Output the (x, y) coordinate of the center of the cell containing the given text.  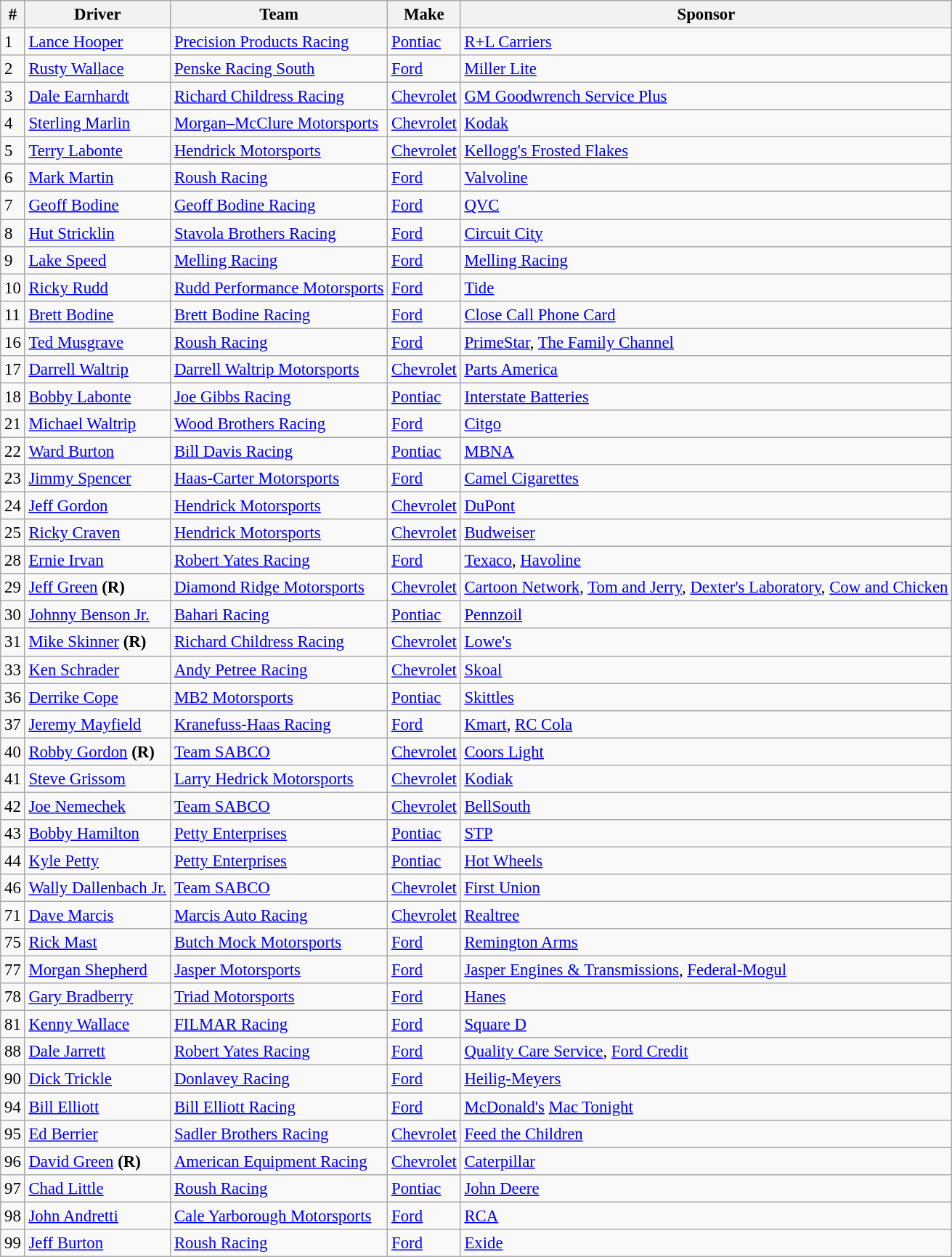
4 (13, 123)
36 (13, 697)
Camel Cigarettes (706, 479)
37 (13, 724)
Feed the Children (706, 1134)
97 (13, 1188)
Jeff Burton (97, 1243)
Dale Earnhardt (97, 97)
81 (13, 1025)
21 (13, 424)
Kenny Wallace (97, 1025)
Jasper Motorsports (279, 970)
Caterpillar (706, 1161)
Sponsor (706, 15)
Quality Care Service, Ford Credit (706, 1052)
6 (13, 178)
28 (13, 561)
Darrell Waltrip (97, 370)
Interstate Batteries (706, 396)
Kodak (706, 123)
Parts America (706, 370)
Kellogg's Frosted Flakes (706, 151)
7 (13, 206)
44 (13, 861)
71 (13, 916)
Precision Products Racing (279, 42)
Geoff Bodine Racing (279, 206)
Diamond Ridge Motorsports (279, 587)
Bobby Labonte (97, 396)
88 (13, 1052)
Texaco, Havoline (706, 561)
18 (13, 396)
31 (13, 643)
Haas-Carter Motorsports (279, 479)
Johnny Benson Jr. (97, 615)
Ward Burton (97, 451)
46 (13, 888)
Kmart, RC Cola (706, 724)
9 (13, 260)
Close Call Phone Card (706, 314)
94 (13, 1107)
Morgan–McClure Motorsports (279, 123)
Citgo (706, 424)
99 (13, 1243)
Circuit City (706, 233)
Dale Jarrett (97, 1052)
STP (706, 834)
Rudd Performance Motorsports (279, 288)
3 (13, 97)
Steve Grissom (97, 779)
Joe Nemechek (97, 806)
R+L Carriers (706, 42)
43 (13, 834)
Coors Light (706, 752)
Square D (706, 1025)
Realtree (706, 916)
Skoal (706, 670)
Dick Trickle (97, 1079)
Ken Schrader (97, 670)
Mike Skinner (R) (97, 643)
Jeremy Mayfield (97, 724)
Morgan Shepherd (97, 970)
PrimeStar, The Family Channel (706, 342)
30 (13, 615)
Jeff Gordon (97, 506)
Mark Martin (97, 178)
Budweiser (706, 533)
8 (13, 233)
Bill Davis Racing (279, 451)
Derrike Cope (97, 697)
QVC (706, 206)
Bahari Racing (279, 615)
Michael Waltrip (97, 424)
90 (13, 1079)
Kranefuss-Haas Racing (279, 724)
1 (13, 42)
24 (13, 506)
David Green (R) (97, 1161)
Tide (706, 288)
Remington Arms (706, 943)
Ed Berrier (97, 1134)
40 (13, 752)
75 (13, 943)
John Deere (706, 1188)
First Union (706, 888)
23 (13, 479)
95 (13, 1134)
Brett Bodine (97, 314)
10 (13, 288)
Triad Motorsports (279, 997)
Team (279, 15)
Lowe's (706, 643)
5 (13, 151)
Exide (706, 1243)
Cale Yarborough Motorsports (279, 1216)
11 (13, 314)
Brett Bodine Racing (279, 314)
Lake Speed (97, 260)
John Andretti (97, 1216)
FILMAR Racing (279, 1025)
Bobby Hamilton (97, 834)
Larry Hedrick Motorsports (279, 779)
Stavola Brothers Racing (279, 233)
Chad Little (97, 1188)
78 (13, 997)
Skittles (706, 697)
Penske Racing South (279, 69)
Heilig-Meyers (706, 1079)
42 (13, 806)
Geoff Bodine (97, 206)
16 (13, 342)
Gary Bradberry (97, 997)
Robby Gordon (R) (97, 752)
Rick Mast (97, 943)
Hut Stricklin (97, 233)
17 (13, 370)
Valvoline (706, 178)
41 (13, 779)
Miller Lite (706, 69)
MB2 Motorsports (279, 697)
Rusty Wallace (97, 69)
98 (13, 1216)
Marcis Auto Racing (279, 916)
Lance Hooper (97, 42)
Donlavey Racing (279, 1079)
Ted Musgrave (97, 342)
Jeff Green (R) (97, 587)
33 (13, 670)
Pennzoil (706, 615)
MBNA (706, 451)
Dave Marcis (97, 916)
Andy Petree Racing (279, 670)
77 (13, 970)
RCA (706, 1216)
Kyle Petty (97, 861)
Bill Elliott Racing (279, 1107)
Make (424, 15)
Cartoon Network, Tom and Jerry, Dexter's Laboratory, Cow and Chicken (706, 587)
25 (13, 533)
Driver (97, 15)
Bill Elliott (97, 1107)
Wood Brothers Racing (279, 424)
Ernie Irvan (97, 561)
96 (13, 1161)
Wally Dallenbach Jr. (97, 888)
Sterling Marlin (97, 123)
Hot Wheels (706, 861)
McDonald's Mac Tonight (706, 1107)
Kodiak (706, 779)
Sadler Brothers Racing (279, 1134)
Jimmy Spencer (97, 479)
2 (13, 69)
BellSouth (706, 806)
American Equipment Racing (279, 1161)
Terry Labonte (97, 151)
Butch Mock Motorsports (279, 943)
22 (13, 451)
# (13, 15)
GM Goodwrench Service Plus (706, 97)
Joe Gibbs Racing (279, 396)
Ricky Rudd (97, 288)
Jasper Engines & Transmissions, Federal-Mogul (706, 970)
29 (13, 587)
Ricky Craven (97, 533)
DuPont (706, 506)
Darrell Waltrip Motorsports (279, 370)
Hanes (706, 997)
